Locate the cell with the specified text and output its [x, y] center coordinate. 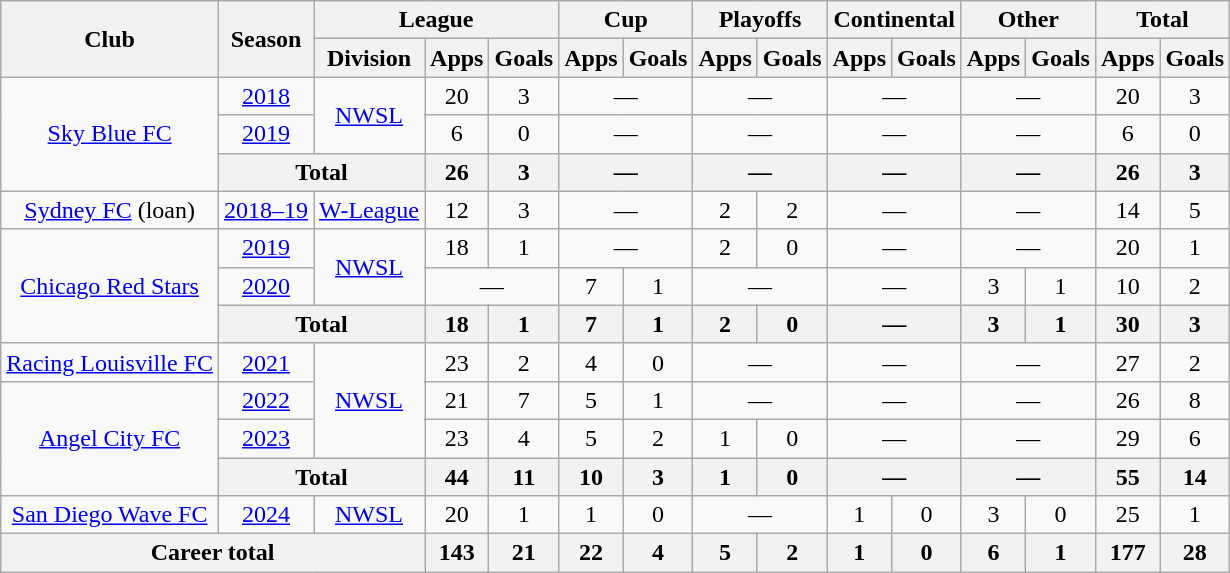
Career total [213, 553]
Racing Louisville FC [110, 362]
2022 [266, 400]
29 [1127, 438]
2024 [266, 515]
Club [110, 39]
25 [1127, 515]
27 [1127, 362]
12 [457, 210]
Season [266, 39]
2018 [266, 96]
Division [370, 58]
Chicago Red Stars [110, 286]
11 [524, 477]
Sky Blue FC [110, 134]
28 [1195, 553]
Continental [894, 20]
44 [457, 477]
San Diego Wave FC [110, 515]
2020 [266, 286]
30 [1127, 324]
22 [591, 553]
2021 [266, 362]
55 [1127, 477]
8 [1195, 400]
143 [457, 553]
Other [1028, 20]
Angel City FC [110, 438]
Playoffs [760, 20]
W-League [370, 210]
Sydney FC (loan) [110, 210]
Cup [626, 20]
2018–19 [266, 210]
2023 [266, 438]
League [436, 20]
177 [1127, 553]
